Find where the given text appears and provide that cell's center as (x, y) coordinate. 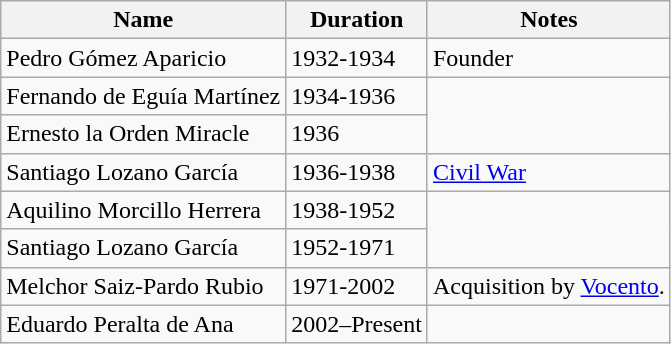
Eduardo Peralta de Ana (144, 324)
1938-1952 (357, 210)
Acquisition by Vocento. (548, 286)
2002–Present (357, 324)
Duration (357, 20)
Fernando de Eguía Martínez (144, 96)
1971-2002 (357, 286)
Civil War (548, 172)
Notes (548, 20)
Founder (548, 58)
1934-1936 (357, 96)
1936 (357, 134)
Ernesto la Orden Miracle (144, 134)
Melchor Saiz-Pardo Rubio (144, 286)
Aquilino Morcillo Herrera (144, 210)
1932-1934 (357, 58)
1952-1971 (357, 248)
Pedro Gómez Aparicio (144, 58)
1936-1938 (357, 172)
Name (144, 20)
